Detect which cell encompasses the target text, then output its [x, y] center coordinate. 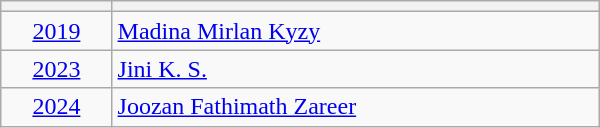
2024 [56, 107]
Jini K. S. [356, 69]
2019 [56, 31]
Madina Mirlan Kyzy [356, 31]
Joozan Fathimath Zareer [356, 107]
2023 [56, 69]
